For the text-containing cell, return its midpoint in [X, Y] coordinate format. 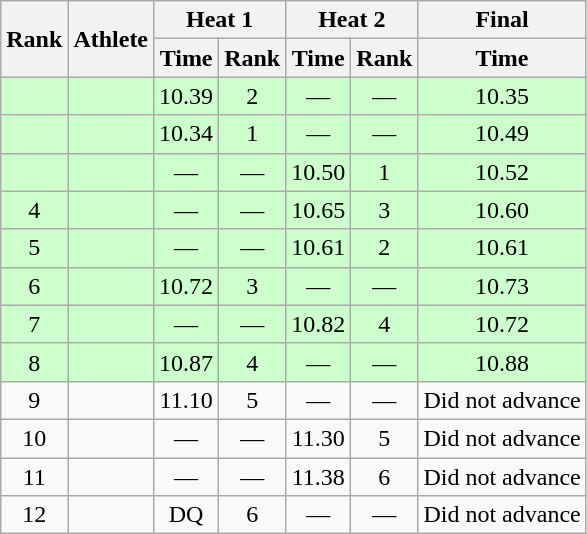
11.38 [318, 477]
DQ [186, 515]
12 [34, 515]
10.82 [318, 324]
10.87 [186, 362]
11 [34, 477]
Heat 1 [220, 20]
10.34 [186, 134]
9 [34, 400]
10.88 [502, 362]
10.65 [318, 210]
10.39 [186, 96]
10.49 [502, 134]
10.73 [502, 286]
10.52 [502, 172]
7 [34, 324]
Heat 2 [352, 20]
10.60 [502, 210]
11.30 [318, 438]
10.35 [502, 96]
10.50 [318, 172]
11.10 [186, 400]
Final [502, 20]
Athlete [111, 39]
10 [34, 438]
8 [34, 362]
